Detect which cell encompasses the target text, then output its (x, y) center coordinate. 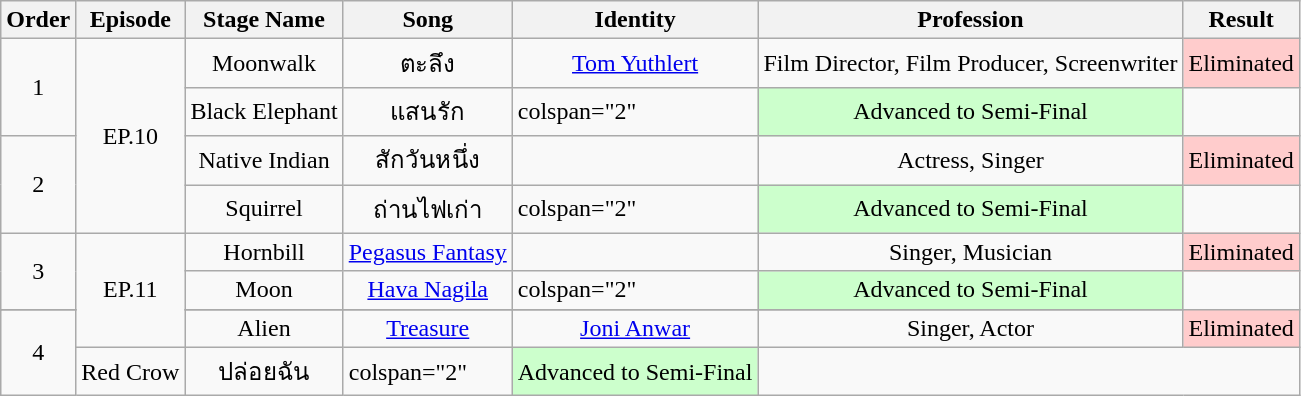
Pegasus Fantasy (428, 252)
Treasure (428, 328)
Singer, Actor (970, 328)
EP.11 (130, 290)
Tom Yuthlert (635, 64)
Red Crow (130, 372)
ถ่านไฟเก่า (428, 208)
Film Director, Film Producer, Screenwriter (970, 64)
Profession (970, 20)
Alien (264, 328)
ตะลึง (428, 64)
Moonwalk (264, 64)
Episode (130, 20)
Song (428, 20)
สักวันหนึ่ง (428, 160)
แสนรัก (428, 112)
2 (38, 184)
Singer, Musician (970, 252)
EP.10 (130, 136)
Stage Name (264, 20)
Black Elephant (264, 112)
Native Indian (264, 160)
Hornbill (264, 252)
Order (38, 20)
Squirrel (264, 208)
Actress, Singer (970, 160)
ปล่อยฉัน (264, 372)
1 (38, 88)
3 (38, 271)
Joni Anwar (635, 328)
Result (1241, 20)
Hava Nagila (428, 290)
4 (38, 352)
Moon (264, 290)
Identity (635, 20)
